Detect which cell encompasses the target text, then output its (x, y) center coordinate. 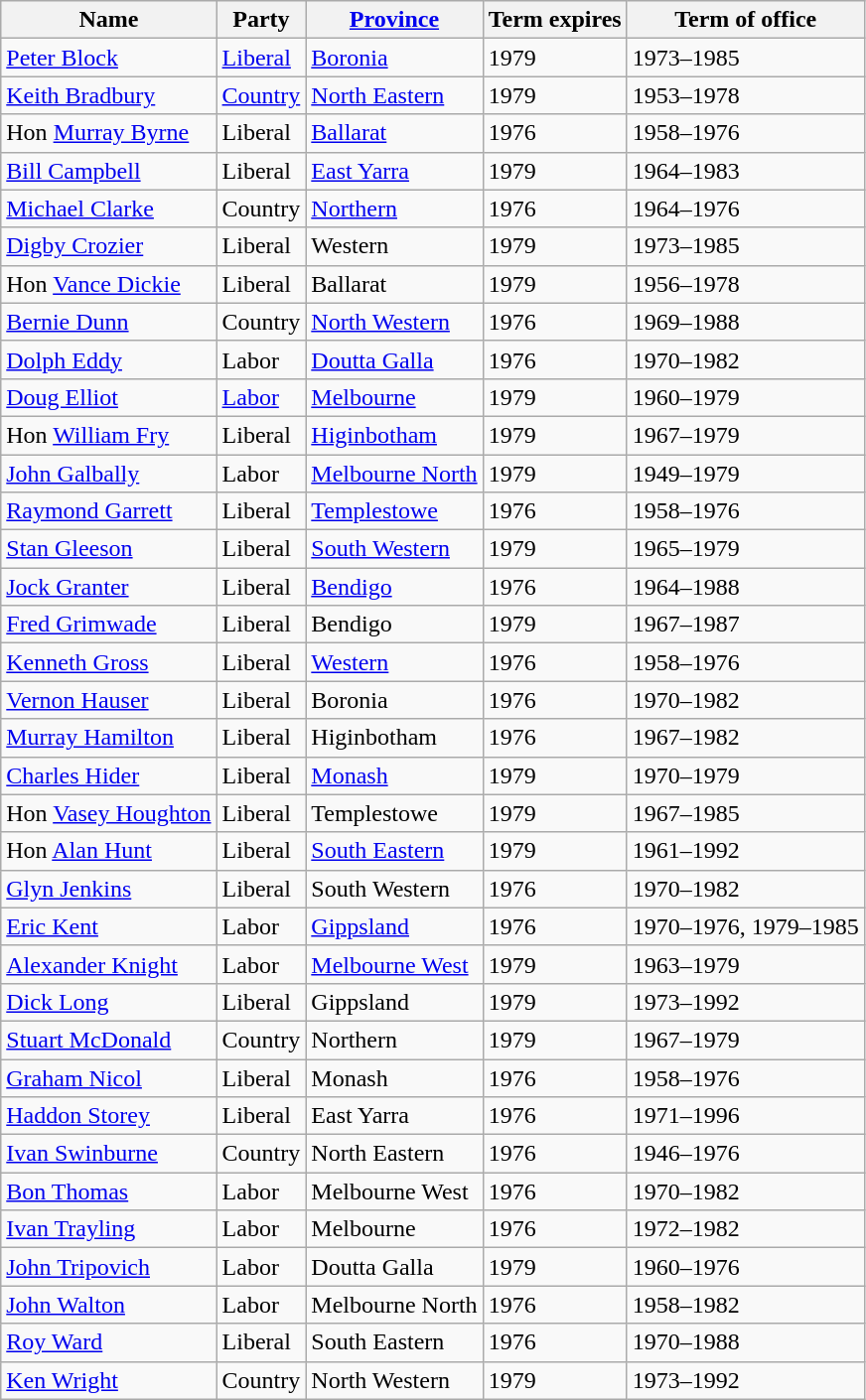
Term expires (554, 20)
Term of office (745, 20)
Kenneth Gross (109, 662)
Bill Campbell (109, 171)
Charles Hider (109, 775)
1967–1982 (745, 738)
Vernon Hauser (109, 700)
Keith Bradbury (109, 95)
Ivan Trayling (109, 1229)
1949–1979 (745, 474)
1964–1976 (745, 209)
John Tripovich (109, 1267)
1964–1988 (745, 587)
John Galbally (109, 474)
Dick Long (109, 1002)
Party (261, 20)
1970–1979 (745, 775)
Hon Alan Hunt (109, 851)
Roy Ward (109, 1342)
Ivan Swinburne (109, 1154)
Bernie Dunn (109, 322)
Michael Clarke (109, 209)
Murray Hamilton (109, 738)
Haddon Storey (109, 1116)
1967–1985 (745, 813)
1969–1988 (745, 322)
1960–1979 (745, 397)
Bon Thomas (109, 1191)
Dolph Eddy (109, 359)
Jock Granter (109, 587)
Hon Vance Dickie (109, 284)
Stuart McDonald (109, 1040)
1958–1982 (745, 1305)
1963–1979 (745, 964)
1971–1996 (745, 1116)
Eric Kent (109, 926)
Peter Block (109, 58)
1956–1978 (745, 284)
Fred Grimwade (109, 625)
1970–1976, 1979–1985 (745, 926)
1972–1982 (745, 1229)
Graham Nicol (109, 1077)
1953–1978 (745, 95)
1960–1976 (745, 1267)
Province (394, 20)
Name (109, 20)
Hon Vasey Houghton (109, 813)
Ken Wright (109, 1380)
Doug Elliot (109, 397)
Hon Murray Byrne (109, 133)
1946–1976 (745, 1154)
Raymond Garrett (109, 511)
1967–1987 (745, 625)
John Walton (109, 1305)
1965–1979 (745, 549)
Alexander Knight (109, 964)
1961–1992 (745, 851)
Glyn Jenkins (109, 889)
Digby Crozier (109, 246)
Stan Gleeson (109, 549)
Hon William Fry (109, 435)
1970–1988 (745, 1342)
1964–1983 (745, 171)
